Return [X, Y] of the center of cell containing provided text 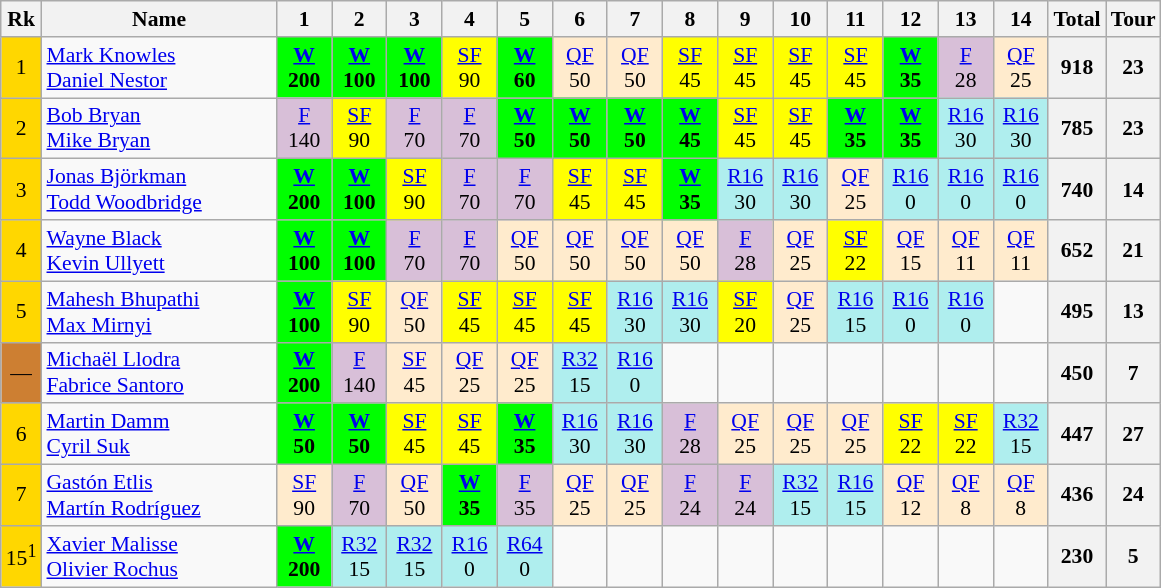
Name [158, 19]
Mahesh Bhupathi Max Mirnyi [158, 312]
Martin Damm Cyril Suk [158, 434]
Mark Knowles Daniel Nestor [158, 68]
10 [800, 19]
151 [22, 556]
Wayne Black Kevin Ullyett [158, 250]
Rk [22, 19]
27 [1134, 434]
W 60 [524, 68]
Tour [1134, 19]
918 [1076, 68]
785 [1076, 128]
12 [910, 19]
450 [1076, 372]
QF 12 [910, 496]
436 [1076, 496]
740 [1076, 190]
Gastón Etlis Martín Rodríguez [158, 496]
R64 0 [524, 556]
Jonas Björkman Todd Woodbridge [158, 190]
QF 15 [910, 250]
— [22, 372]
495 [1076, 312]
Xavier Malisse Olivier Rochus [158, 556]
21 [1134, 250]
9 [746, 19]
24 [1134, 496]
Bob Bryan Mike Bryan [158, 128]
Total [1076, 19]
447 [1076, 434]
W 45 [690, 128]
SF 20 [746, 312]
8 [690, 19]
F28 [966, 68]
F 35 [524, 496]
11 [856, 19]
Michaël Llodra Fabrice Santoro [158, 372]
652 [1076, 250]
230 [1076, 556]
